Locate the cell with the specified text and output its [x, y] center coordinate. 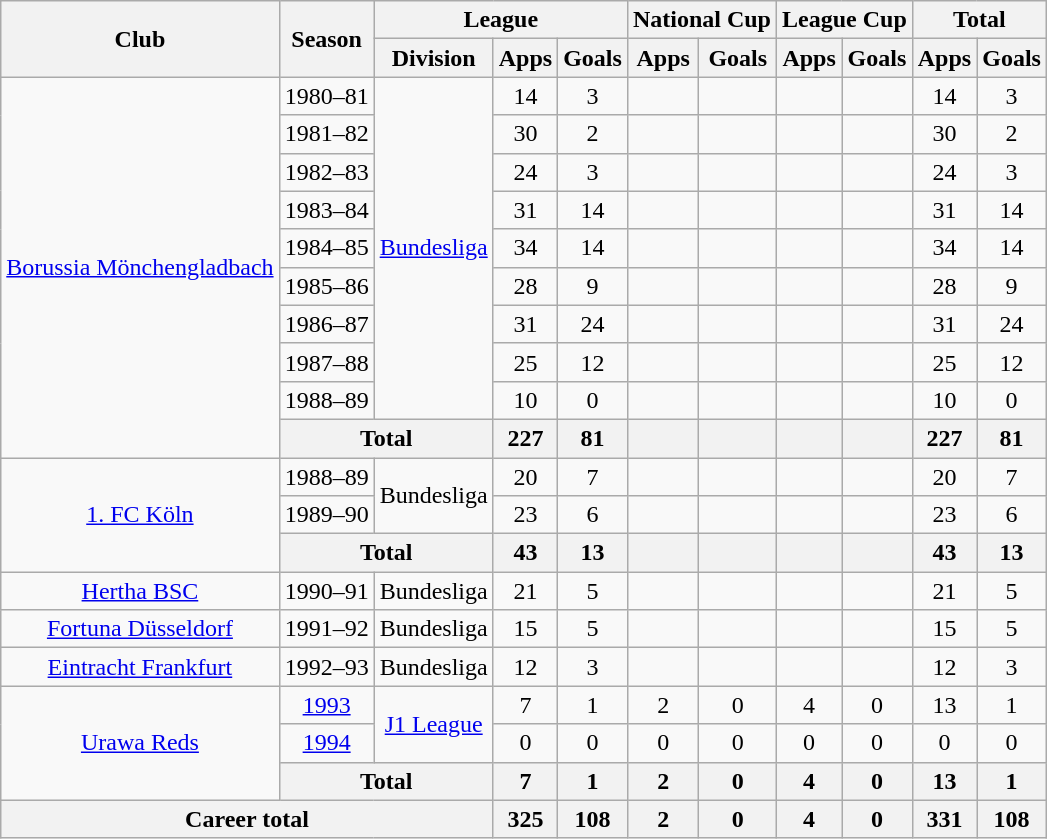
1. FC Köln [140, 515]
National Cup [702, 20]
1981–82 [326, 134]
1990–91 [326, 591]
1992–93 [326, 667]
1986–87 [326, 324]
League Cup [845, 20]
Season [326, 39]
1983–84 [326, 210]
Borussia Mönchengladbach [140, 268]
1980–81 [326, 96]
1994 [326, 743]
1987–88 [326, 362]
Eintracht Frankfurt [140, 667]
Urawa Reds [140, 743]
1984–85 [326, 248]
1993 [326, 705]
331 [944, 819]
Fortuna Düsseldorf [140, 629]
1991–92 [326, 629]
325 [525, 819]
Hertha BSC [140, 591]
Career total [247, 819]
1989–90 [326, 515]
Division [434, 58]
1982–83 [326, 172]
J1 League [434, 724]
1985–86 [326, 286]
Club [140, 39]
League [500, 20]
